Return [X, Y] of the center of cell containing provided text 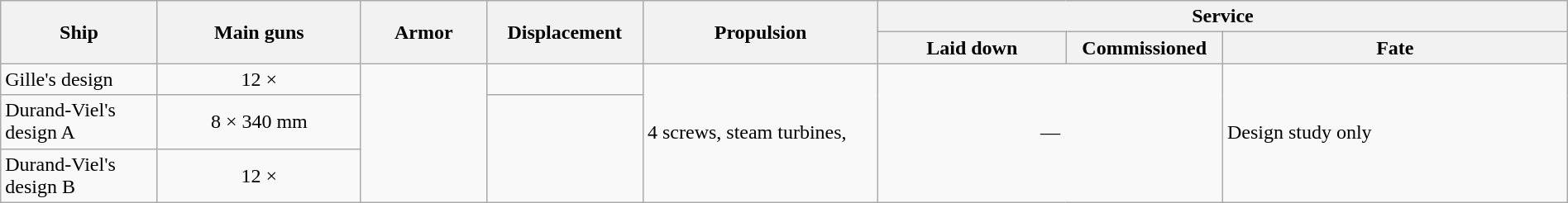
Ship [79, 32]
8 × 340 mm [259, 122]
Fate [1394, 48]
Design study only [1394, 133]
Durand-Viel's design A [79, 122]
Armor [423, 32]
Gille's design [79, 79]
Laid down [973, 48]
Commissioned [1145, 48]
Displacement [564, 32]
4 screws, steam turbines, [760, 133]
Durand-Viel's design B [79, 175]
Service [1223, 17]
Propulsion [760, 32]
— [1050, 133]
Main guns [259, 32]
